Output the [X, Y] coordinate of the center of the cell containing the given text.  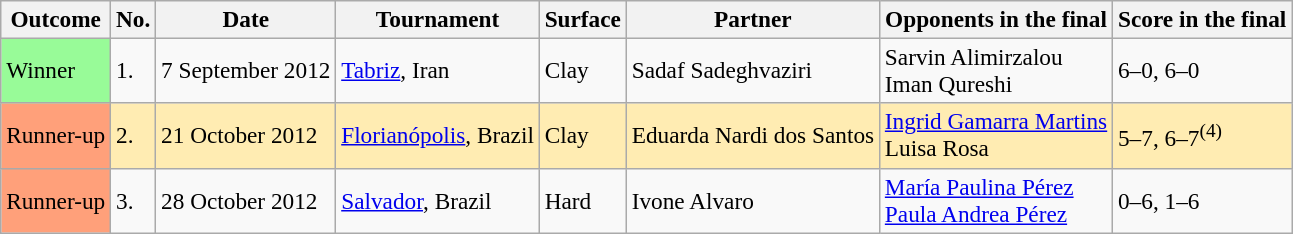
Salvador, Brazil [438, 200]
Date [246, 19]
Hard [582, 200]
Winner [56, 70]
6–0, 6–0 [1202, 70]
Sarvin Alimirzalou Iman Qureshi [996, 70]
Sadaf Sadeghvaziri [752, 70]
28 October 2012 [246, 200]
7 September 2012 [246, 70]
Florianópolis, Brazil [438, 136]
2. [134, 136]
3. [134, 200]
5–7, 6–7(4) [1202, 136]
0–6, 1–6 [1202, 200]
Eduarda Nardi dos Santos [752, 136]
Ivone Alvaro [752, 200]
Score in the final [1202, 19]
Ingrid Gamarra Martins Luisa Rosa [996, 136]
21 October 2012 [246, 136]
No. [134, 19]
Surface [582, 19]
Opponents in the final [996, 19]
Outcome [56, 19]
Tournament [438, 19]
1. [134, 70]
Tabriz, Iran [438, 70]
María Paulina Pérez Paula Andrea Pérez [996, 200]
Partner [752, 19]
